Find where the given text appears and provide that cell's center as (x, y) coordinate. 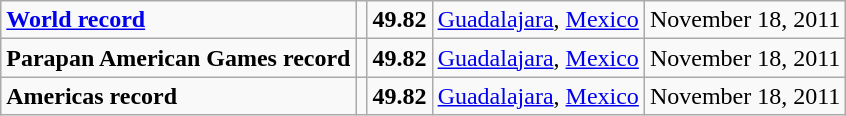
Americas record (178, 96)
World record (178, 20)
Parapan American Games record (178, 58)
